Capture the cell that displays the provided text and extract its (x, y) central coordinate. 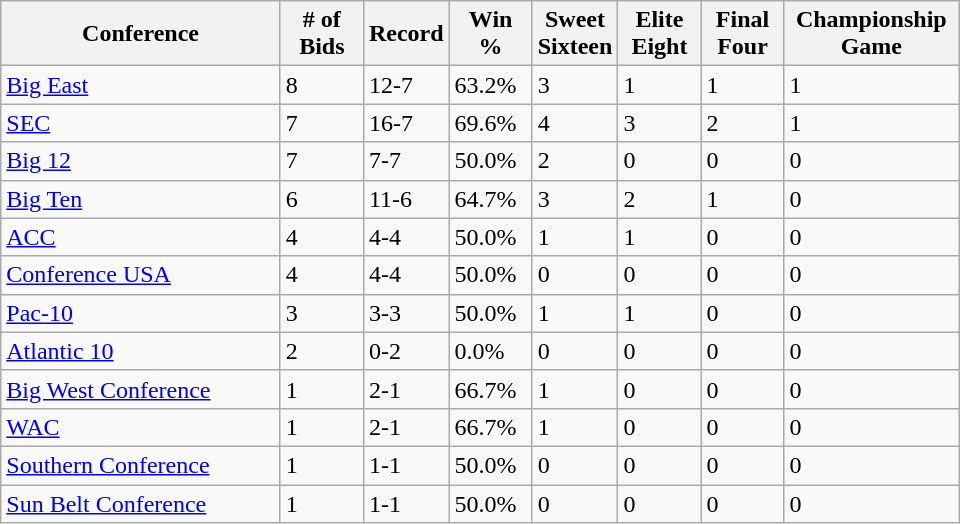
Big West Conference (141, 389)
16-7 (406, 123)
SEC (141, 123)
Atlantic 10 (141, 351)
Elite Eight (660, 34)
12-7 (406, 85)
Conference USA (141, 275)
0.0% (490, 351)
WAC (141, 427)
Pac-10 (141, 313)
Sweet Sixteen (575, 34)
7-7 (406, 161)
ACC (141, 237)
Final Four (742, 34)
Win % (490, 34)
Southern Conference (141, 465)
0-2 (406, 351)
3-3 (406, 313)
Big East (141, 85)
Championship Game (872, 34)
63.2% (490, 85)
Big 12 (141, 161)
# of Bids (322, 34)
Record (406, 34)
6 (322, 199)
8 (322, 85)
Big Ten (141, 199)
Conference (141, 34)
11-6 (406, 199)
69.6% (490, 123)
64.7% (490, 199)
Sun Belt Conference (141, 503)
